Capture the cell that displays the provided text and extract its (x, y) central coordinate. 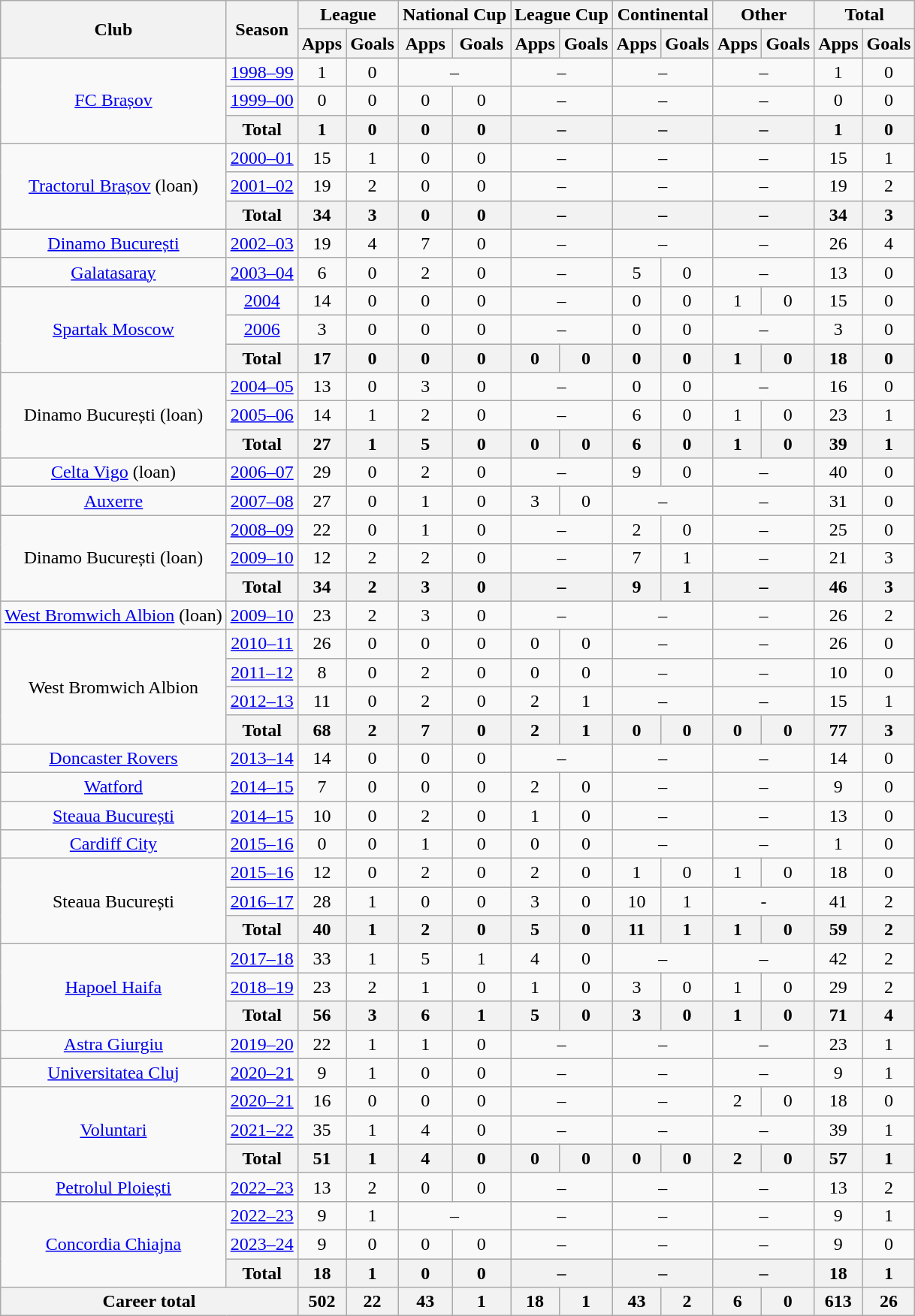
2002–03 (261, 243)
2000–01 (261, 158)
2011–12 (261, 672)
56 (322, 1016)
Concordia Chiajna (113, 1244)
8 (322, 672)
21 (838, 558)
League Cup (562, 15)
31 (838, 501)
2003–04 (261, 272)
Career total (149, 1302)
17 (322, 358)
2021–22 (261, 1130)
- (763, 901)
Voluntari (113, 1130)
28 (322, 901)
League (348, 15)
Spartak Moscow (113, 329)
2013–14 (261, 758)
2006–07 (261, 472)
57 (838, 1158)
2016–17 (261, 901)
Petrolul Ploiești (113, 1187)
Celta Vigo (loan) (113, 472)
West Bromwich Albion (loan) (113, 615)
Watford (113, 786)
2005–06 (261, 415)
2017–18 (261, 958)
25 (838, 530)
Doncaster Rovers (113, 758)
2008–09 (261, 530)
71 (838, 1016)
2012–13 (261, 701)
33 (322, 958)
Season (261, 29)
Dinamo București (113, 243)
Continental (663, 15)
502 (322, 1302)
51 (322, 1158)
59 (838, 930)
West Bromwich Albion (113, 687)
2023–24 (261, 1244)
2004–05 (261, 387)
2007–08 (261, 501)
68 (322, 729)
National Cup (454, 15)
41 (838, 901)
Tractorul Brașov (loan) (113, 186)
Club (113, 29)
Galatasaray (113, 272)
2019–20 (261, 1044)
2006 (261, 329)
77 (838, 729)
Auxerre (113, 501)
Hapoel Haifa (113, 987)
2004 (261, 300)
Universitatea Cluj (113, 1073)
46 (838, 587)
42 (838, 958)
2010–11 (261, 644)
Other (763, 15)
2001–02 (261, 186)
FC Brașov (113, 101)
2018–19 (261, 987)
1998–99 (261, 72)
1999–00 (261, 101)
Cardiff City (113, 844)
35 (322, 1130)
613 (838, 1302)
Astra Giurgiu (113, 1044)
